Output the [x, y] coordinate of the center of the cell containing the given text.  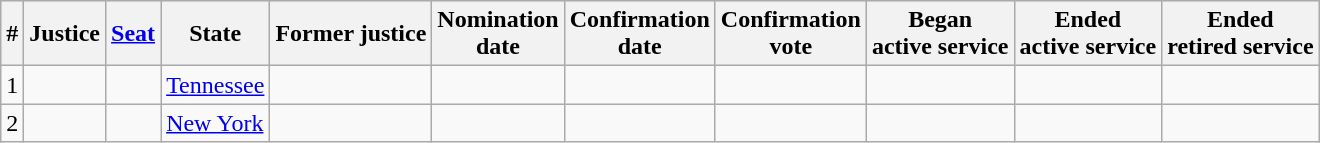
Former justice [351, 34]
1 [12, 85]
Seat [134, 34]
Endedactive service [1088, 34]
Beganactive service [940, 34]
Confirmationvote [790, 34]
Justice [65, 34]
Tennessee [216, 85]
Confirmationdate [640, 34]
State [216, 34]
Endedretired service [1240, 34]
Nominationdate [498, 34]
2 [12, 123]
# [12, 34]
New York [216, 123]
